From the cell containing the given text, extract its center point as (x, y) coordinate. 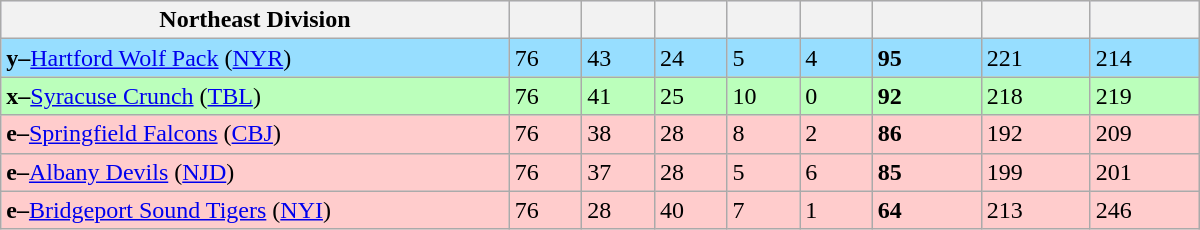
43 (618, 58)
40 (690, 210)
e–Albany Devils (NJD) (255, 172)
7 (764, 210)
38 (618, 134)
6 (836, 172)
95 (926, 58)
4 (836, 58)
85 (926, 172)
201 (1144, 172)
8 (764, 134)
92 (926, 96)
1 (836, 210)
25 (690, 96)
246 (1144, 210)
213 (1036, 210)
x–Syracuse Crunch (TBL) (255, 96)
e–Bridgeport Sound Tigers (NYI) (255, 210)
209 (1144, 134)
y–Hartford Wolf Pack (NYR) (255, 58)
41 (618, 96)
219 (1144, 96)
2 (836, 134)
10 (764, 96)
221 (1036, 58)
0 (836, 96)
199 (1036, 172)
214 (1144, 58)
86 (926, 134)
192 (1036, 134)
e–Springfield Falcons (CBJ) (255, 134)
218 (1036, 96)
Northeast Division (255, 20)
24 (690, 58)
64 (926, 210)
37 (618, 172)
